Identify which cell holds the provided text, then report its [X, Y] central coordinate. 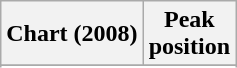
Chart (2008) [72, 34]
Peakposition [189, 34]
